Output the (x, y) coordinate of the center of the cell containing the given text.  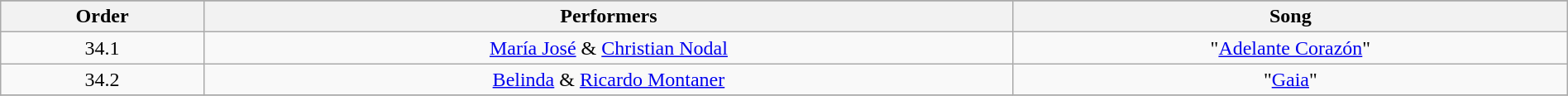
"Adelante Corazón" (1290, 48)
"Gaia" (1290, 79)
Song (1290, 17)
Performers (609, 17)
Belinda & Ricardo Montaner (609, 79)
María José & Christian Nodal (609, 48)
34.2 (103, 79)
Order (103, 17)
34.1 (103, 48)
